Find where the given text appears and provide that cell's center as (X, Y) coordinate. 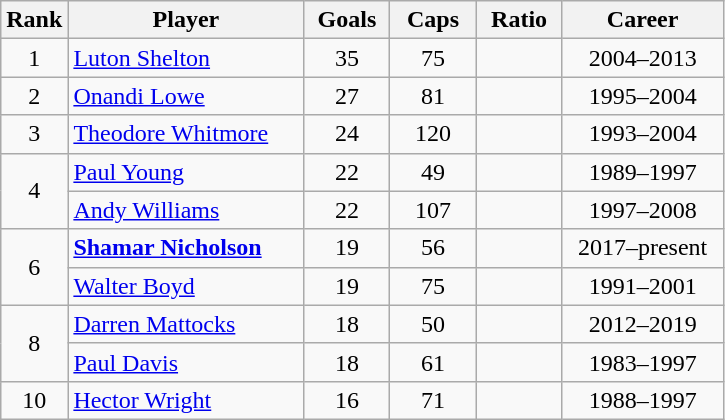
1 (34, 58)
24 (347, 134)
Goals (347, 20)
Paul Davis (186, 362)
61 (433, 362)
35 (347, 58)
16 (347, 400)
Onandi Lowe (186, 96)
Ratio (519, 20)
Theodore Whitmore (186, 134)
Darren Mattocks (186, 324)
Walter Boyd (186, 286)
3 (34, 134)
49 (433, 172)
1993–2004 (642, 134)
Rank (34, 20)
56 (433, 248)
Paul Young (186, 172)
2004–2013 (642, 58)
6 (34, 267)
27 (347, 96)
1989–1997 (642, 172)
Andy Williams (186, 210)
4 (34, 191)
Luton Shelton (186, 58)
1988–1997 (642, 400)
2012–2019 (642, 324)
1991–2001 (642, 286)
8 (34, 343)
1997–2008 (642, 210)
2017–present (642, 248)
Shamar Nicholson (186, 248)
2 (34, 96)
71 (433, 400)
81 (433, 96)
Caps (433, 20)
Career (642, 20)
1995–2004 (642, 96)
1983–1997 (642, 362)
50 (433, 324)
107 (433, 210)
10 (34, 400)
Player (186, 20)
120 (433, 134)
Hector Wright (186, 400)
